Locate the cell with the specified text and output its (X, Y) center coordinate. 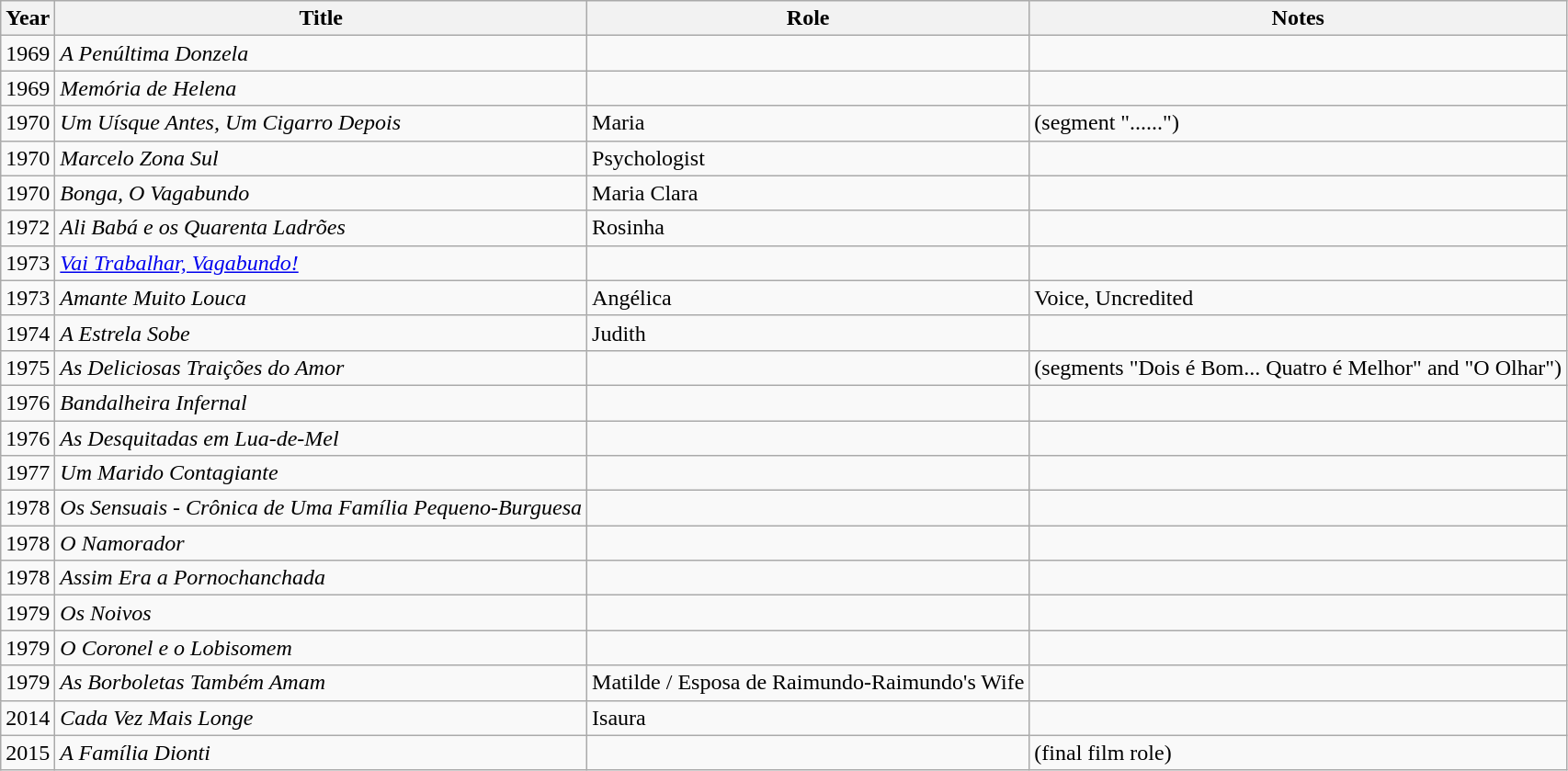
Bandalheira Infernal (322, 403)
As Borboletas Também Amam (322, 683)
O Namorador (322, 543)
(final film role) (1298, 753)
Psychologist (809, 158)
Bonga, O Vagabundo (322, 193)
Os Noivos (322, 613)
Maria (809, 123)
Title (322, 18)
Um Uísque Antes, Um Cigarro Depois (322, 123)
Memória de Helena (322, 88)
Notes (1298, 18)
Amante Muito Louca (322, 298)
Rosinha (809, 228)
1975 (28, 368)
Isaura (809, 718)
Year (28, 18)
A Penúltima Donzela (322, 53)
1974 (28, 333)
Um Marido Contagiante (322, 473)
Assim Era a Pornochanchada (322, 578)
Marcelo Zona Sul (322, 158)
As Desquitadas em Lua-de-Mel (322, 438)
Vai Trabalhar, Vagabundo! (322, 263)
As Deliciosas Traições do Amor (322, 368)
(segment "......") (1298, 123)
2015 (28, 753)
Maria Clara (809, 193)
Role (809, 18)
Matilde / Esposa de Raimundo-Raimundo's Wife (809, 683)
Judith (809, 333)
Angélica (809, 298)
Voice, Uncredited (1298, 298)
(segments "Dois é Bom... Quatro é Melhor" and "O Olhar") (1298, 368)
Ali Babá e os Quarenta Ladrões (322, 228)
2014 (28, 718)
O Coronel e o Lobisomem (322, 648)
A Estrela Sobe (322, 333)
A Família Dionti (322, 753)
Os Sensuais - Crônica de Uma Família Pequeno-Burguesa (322, 508)
1977 (28, 473)
1972 (28, 228)
Cada Vez Mais Longe (322, 718)
